Search for the cell housing the specified text and yield its [x, y] center coordinate. 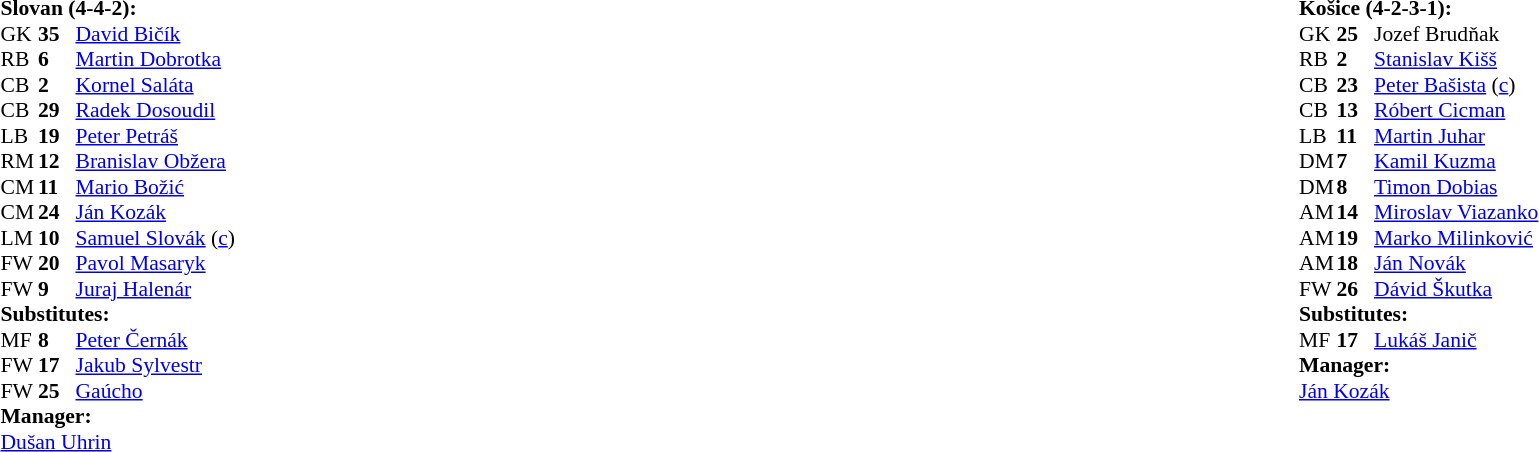
10 [57, 238]
Peter Černák [156, 340]
Stanislav Kišš [1456, 59]
Juraj Halenár [156, 289]
Kamil Kuzma [1456, 161]
RM [19, 161]
6 [57, 59]
Lukáš Janič [1456, 340]
Dávid Škutka [1456, 289]
Kornel Saláta [156, 85]
12 [57, 161]
35 [57, 34]
24 [57, 213]
Peter Bašista (c) [1456, 85]
Jakub Sylvestr [156, 365]
Timon Dobias [1456, 187]
David Bičík [156, 34]
Martin Juhar [1456, 136]
Pavol Masaryk [156, 263]
Ján Novák [1456, 263]
Mario Božić [156, 187]
LM [19, 238]
29 [57, 111]
26 [1356, 289]
Róbert Cicman [1456, 111]
9 [57, 289]
Jozef Brudňak [1456, 34]
Marko Milinković [1456, 238]
14 [1356, 213]
Radek Dosoudil [156, 111]
23 [1356, 85]
Peter Petráš [156, 136]
7 [1356, 161]
18 [1356, 263]
Martin Dobrotka [156, 59]
Miroslav Viazanko [1456, 213]
20 [57, 263]
13 [1356, 111]
Branislav Obžera [156, 161]
Gaúcho [156, 391]
Samuel Slovák (c) [156, 238]
